Return (x, y) of the center of cell containing provided text 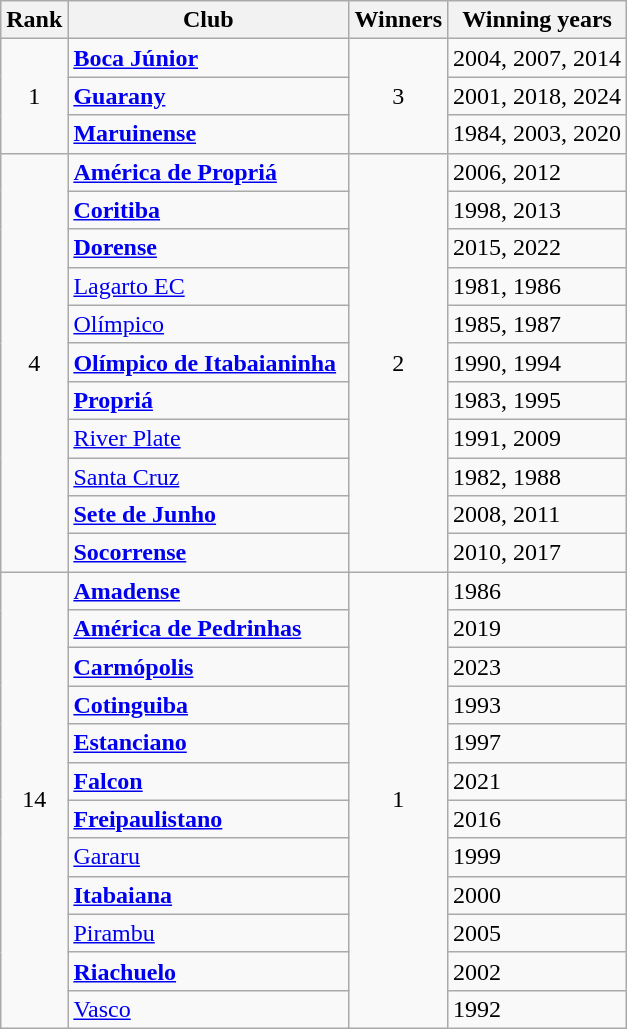
1997 (538, 743)
Sete de Junho (208, 515)
América de Pedrinhas (208, 629)
Falcon (208, 781)
2 (398, 362)
Coritiba (208, 210)
1999 (538, 857)
2016 (538, 819)
1984, 2003, 2020 (538, 134)
1983, 1995 (538, 400)
Pirambu (208, 933)
2006, 2012 (538, 172)
Amadense (208, 591)
Freipaulistano (208, 819)
14 (34, 800)
Carmópolis (208, 667)
1982, 1988 (538, 477)
Winners (398, 20)
2004, 2007, 2014 (538, 58)
Gararu (208, 857)
Vasco (208, 1009)
2019 (538, 629)
Socorrense (208, 553)
Maruinense (208, 134)
River Plate (208, 438)
Club (208, 20)
Olímpico (208, 324)
2021 (538, 781)
Cotinguiba (208, 705)
Lagarto EC (208, 286)
Olímpico de Itabaianinha (208, 362)
2005 (538, 933)
2001, 2018, 2024 (538, 96)
Rank (34, 20)
Boca Júnior (208, 58)
4 (34, 362)
Itabaiana (208, 895)
1993 (538, 705)
Dorense (208, 248)
1990, 1994 (538, 362)
1986 (538, 591)
1992 (538, 1009)
2002 (538, 971)
1985, 1987 (538, 324)
1991, 2009 (538, 438)
Guarany (208, 96)
2010, 2017 (538, 553)
3 (398, 96)
Riachuelo (208, 971)
2000 (538, 895)
América de Propriá (208, 172)
2015, 2022 (538, 248)
Winning years (538, 20)
1981, 1986 (538, 286)
Propriá (208, 400)
2008, 2011 (538, 515)
Estanciano (208, 743)
2023 (538, 667)
1998, 2013 (538, 210)
Santa Cruz (208, 477)
